Pinpoint the cell where the given text exists, returning its [x, y] midpoint coordinate. 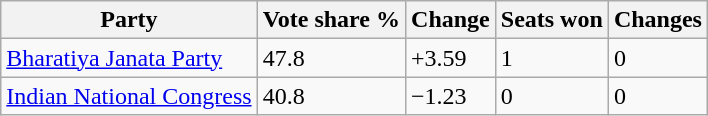
Indian National Congress [129, 96]
Vote share % [331, 20]
40.8 [331, 96]
Changes [658, 20]
+3.59 [451, 58]
1 [552, 58]
Party [129, 20]
Bharatiya Janata Party [129, 58]
Change [451, 20]
47.8 [331, 58]
Seats won [552, 20]
−1.23 [451, 96]
